Identify which cell holds the provided text, then report its (X, Y) central coordinate. 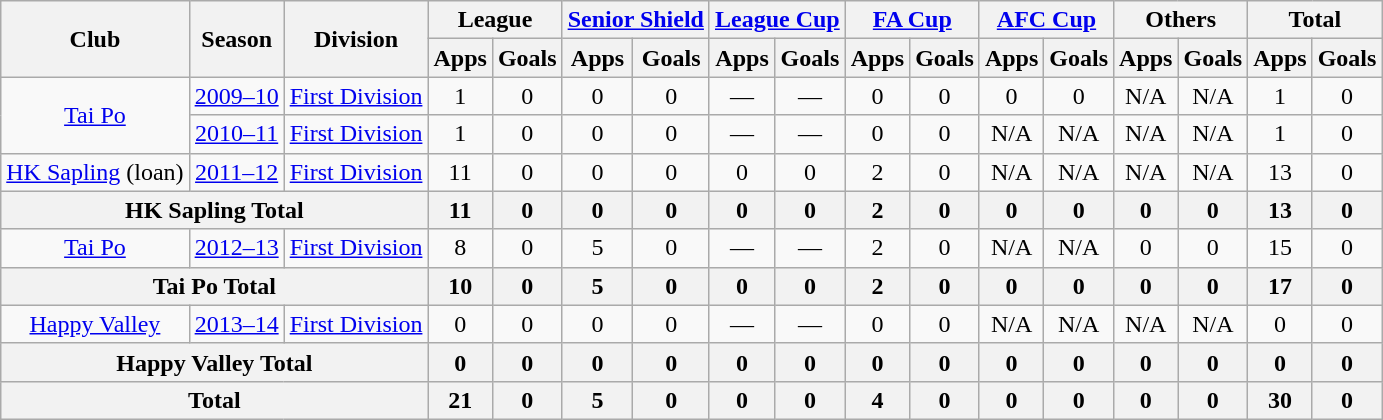
Division (356, 39)
Senior Shield (636, 20)
17 (1280, 286)
8 (460, 248)
HK Sapling (loan) (95, 172)
League Cup (777, 20)
Tai Po Total (214, 286)
2010–11 (236, 134)
30 (1280, 400)
4 (877, 400)
AFC Cup (1046, 20)
League (495, 20)
Happy Valley (95, 324)
2011–12 (236, 172)
Season (236, 39)
10 (460, 286)
Others (1181, 20)
21 (460, 400)
Happy Valley Total (214, 362)
2012–13 (236, 248)
2013–14 (236, 324)
FA Cup (912, 20)
HK Sapling Total (214, 210)
15 (1280, 248)
Club (95, 39)
2009–10 (236, 96)
